Detect which cell encompasses the target text, then output its (x, y) center coordinate. 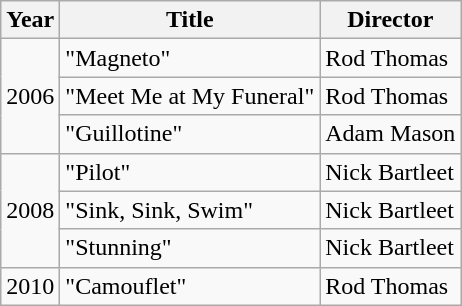
"Stunning" (190, 248)
"Pilot" (190, 172)
Adam Mason (390, 134)
"Guillotine" (190, 134)
Year (30, 20)
2008 (30, 210)
Director (390, 20)
2010 (30, 286)
"Meet Me at My Funeral" (190, 96)
Title (190, 20)
"Camouflet" (190, 286)
"Magneto" (190, 58)
2006 (30, 96)
"Sink, Sink, Swim" (190, 210)
